Output the (x, y) coordinate of the center of the cell containing the given text.  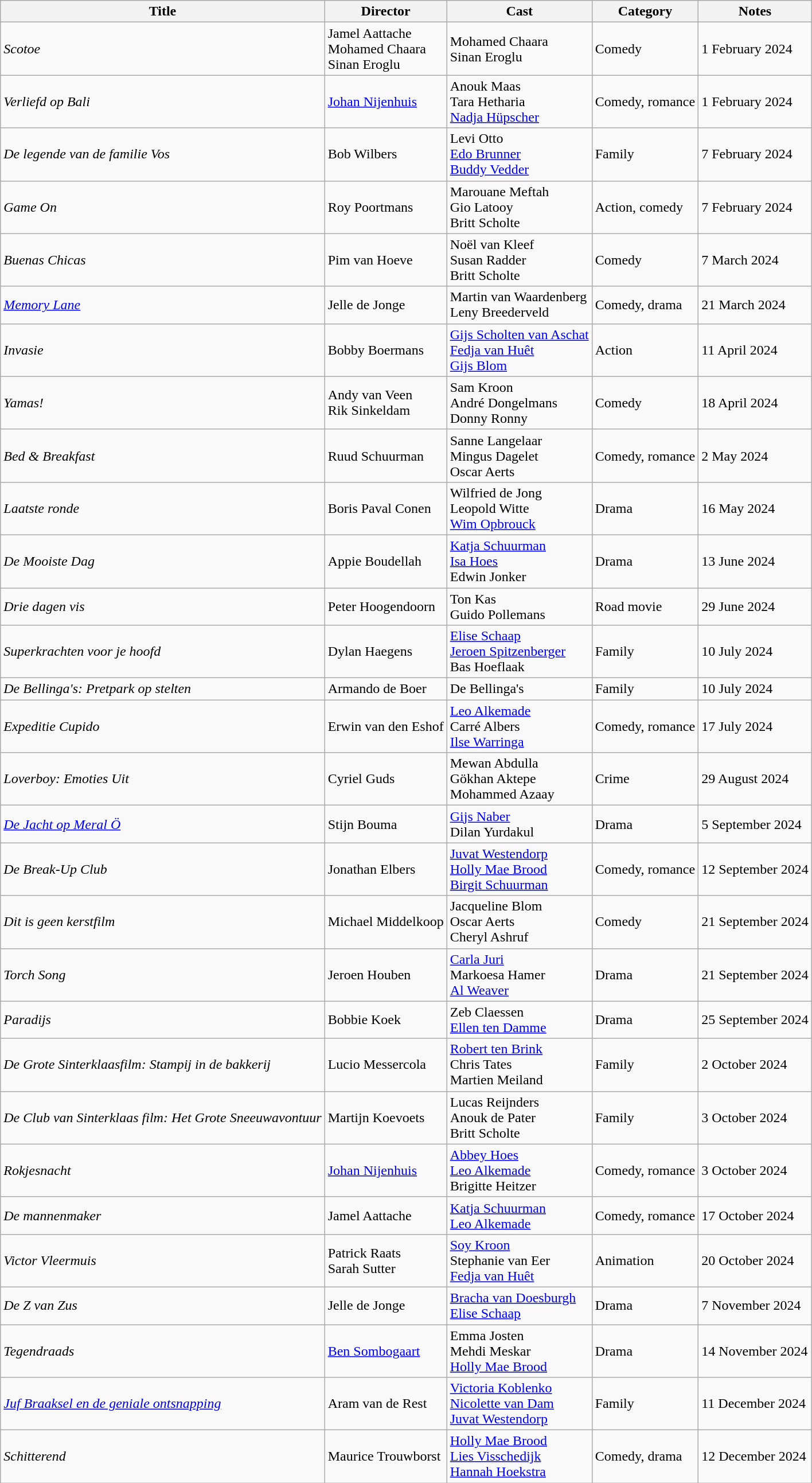
Victor Vleermuis (163, 1260)
Andy van VeenRik Sinkeldam (385, 403)
25 September 2024 (755, 1020)
Action, comedy (645, 207)
Peter Hoogendoorn (385, 606)
Sam KroonAndré DongelmansDonny Ronny (520, 403)
Boris Paval Conen (385, 508)
De Grote Sinterklaasfilm: Stampij in de bakkerij (163, 1065)
De legende van de familie Vos (163, 154)
Drie dagen vis (163, 606)
De Bellinga's (520, 689)
13 June 2024 (755, 561)
Elise SchaapJeroen SpitzenbergerBas Hoeflaak (520, 652)
16 May 2024 (755, 508)
Levi OttoEdo BrunnerBuddy Vedder (520, 154)
Armando de Boer (385, 689)
Mewan AbdullaGökhan AktepeMohammed Azaay (520, 779)
Road movie (645, 606)
7 November 2024 (755, 1306)
Ruud Schuurman (385, 456)
Dylan Haegens (385, 652)
De Jacht op Meral Ö (163, 824)
Bob Wilbers (385, 154)
Tegendraads (163, 1350)
Juf Braaksel en de geniale ontsnapping (163, 1404)
Title (163, 11)
Wilfried de JongLeopold WitteWim Opbrouck (520, 508)
5 September 2024 (755, 824)
Schitterend (163, 1457)
11 April 2024 (755, 350)
Cyriel Guds (385, 779)
29 August 2024 (755, 779)
Jamel Aattache (385, 1215)
2 May 2024 (755, 456)
Erwin van den Eshof (385, 726)
Soy KroonStephanie van EerFedja van Huêt (520, 1260)
Gijs NaberDilan Yurdakul (520, 824)
Martijn Koevoets (385, 1118)
De Bellinga's: Pretpark op stelten (163, 689)
7 March 2024 (755, 260)
Katja SchuurmanLeo Alkemade (520, 1215)
Lucio Messercola (385, 1065)
Director (385, 11)
De Z van Zus (163, 1306)
Gijs Scholten van AschatFedja van HuêtGijs Blom (520, 350)
29 June 2024 (755, 606)
Stijn Bouma (385, 824)
Emma JostenMehdi MeskarHolly Mae Brood (520, 1350)
Patrick RaatsSarah Sutter (385, 1260)
Ton KasGuido Pollemans (520, 606)
2 October 2024 (755, 1065)
18 April 2024 (755, 403)
Game On (163, 207)
Laatste ronde (163, 508)
Loverboy: Emoties Uit (163, 779)
Michael Middelkoop (385, 922)
Dit is geen kerstfilm (163, 922)
Bobby Boermans (385, 350)
12 September 2024 (755, 869)
Martin van WaardenbergLeny Breederveld (520, 305)
Jacqueline BlomOscar AertsCheryl Ashruf (520, 922)
Cast (520, 11)
21 March 2024 (755, 305)
Torch Song (163, 975)
Crime (645, 779)
Memory Lane (163, 305)
14 November 2024 (755, 1350)
Scotoe (163, 49)
Yamas! (163, 403)
De Break-Up Club (163, 869)
Expeditie Cupido (163, 726)
Appie Boudellah (385, 561)
De Club van Sinterklaas film: Het Grote Sneeuwavontuur (163, 1118)
Lucas ReijndersAnouk de PaterBritt Scholte (520, 1118)
Leo AlkemadeCarré AlbersIlse Warringa (520, 726)
Mohamed ChaaraSinan Eroglu (520, 49)
17 October 2024 (755, 1215)
Juvat WestendorpHolly Mae BroodBirgit Schuurman (520, 869)
Abbey HoesLeo AlkemadeBrigitte Heitzer (520, 1170)
11 December 2024 (755, 1404)
Jonathan Elbers (385, 869)
Robert ten BrinkChris TatesMartien Meiland (520, 1065)
Maurice Trouwborst (385, 1457)
De Mooiste Dag (163, 561)
Buenas Chicas (163, 260)
Superkrachten voor je hoofd (163, 652)
Category (645, 11)
Verliefd op Bali (163, 102)
Rokjesnacht (163, 1170)
Victoria KoblenkoNicolette van DamJuvat Westendorp (520, 1404)
Jeroen Houben (385, 975)
Pim van Hoeve (385, 260)
Katja SchuurmanIsa HoesEdwin Jonker (520, 561)
Bed & Breakfast (163, 456)
20 October 2024 (755, 1260)
Animation (645, 1260)
Paradijs (163, 1020)
Sanne LangelaarMingus DageletOscar Aerts (520, 456)
Bobbie Koek (385, 1020)
Ben Sombogaart (385, 1350)
Holly Mae BroodLies VisschedijkHannah Hoekstra (520, 1457)
17 July 2024 (755, 726)
Anouk MaasTara HethariaNadja Hüpscher (520, 102)
Roy Poortmans (385, 207)
Bracha van DoesburghElise Schaap (520, 1306)
Noël van KleefSusan RadderBritt Scholte (520, 260)
Invasie (163, 350)
Action (645, 350)
12 December 2024 (755, 1457)
Marouane MeftahGio LatooyBritt Scholte (520, 207)
Jamel AattacheMohamed ChaaraSinan Eroglu (385, 49)
De mannenmaker (163, 1215)
Carla JuriMarkoesa HamerAl Weaver (520, 975)
Zeb ClaessenEllen ten Damme (520, 1020)
Aram van de Rest (385, 1404)
Notes (755, 11)
